From the cell containing the given text, extract its center point as [X, Y] coordinate. 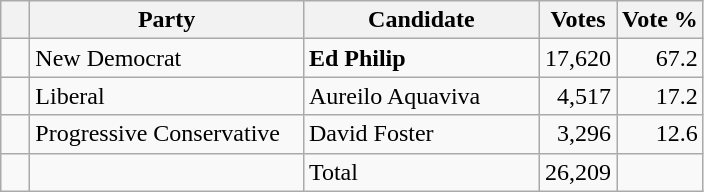
New Democrat [167, 58]
17,620 [578, 58]
26,209 [578, 172]
67.2 [660, 58]
Votes [578, 20]
Liberal [167, 96]
Total [421, 172]
Aureilo Aquaviva [421, 96]
17.2 [660, 96]
3,296 [578, 134]
Candidate [421, 20]
4,517 [578, 96]
Progressive Conservative [167, 134]
12.6 [660, 134]
Ed Philip [421, 58]
Party [167, 20]
David Foster [421, 134]
Vote % [660, 20]
